Output the [X, Y] coordinate of the center of the cell containing the given text.  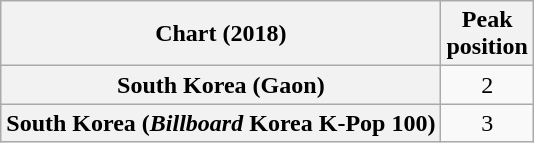
3 [487, 123]
2 [487, 85]
South Korea (Billboard Korea K-Pop 100) [221, 123]
Chart (2018) [221, 34]
Peakposition [487, 34]
South Korea (Gaon) [221, 85]
